Determine the [x, y] coordinate at the center of the cell enclosing the given text.  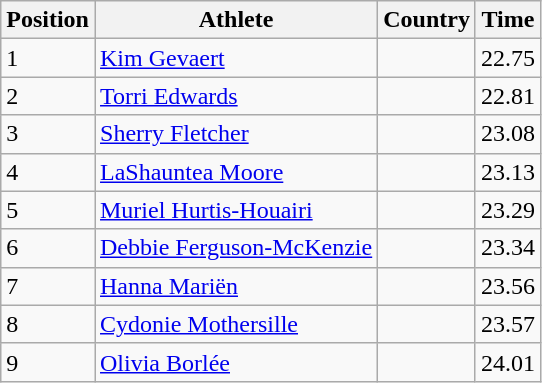
3 [48, 134]
Debbie Ferguson-McKenzie [236, 248]
1 [48, 58]
2 [48, 96]
23.57 [508, 324]
Olivia Borlée [236, 362]
Position [48, 20]
Kim Gevaert [236, 58]
23.34 [508, 248]
Country [427, 20]
Sherry Fletcher [236, 134]
Athlete [236, 20]
4 [48, 172]
23.08 [508, 134]
23.13 [508, 172]
LaShauntea Moore [236, 172]
Time [508, 20]
22.81 [508, 96]
8 [48, 324]
23.29 [508, 210]
22.75 [508, 58]
5 [48, 210]
6 [48, 248]
7 [48, 286]
23.56 [508, 286]
Muriel Hurtis-Houairi [236, 210]
Hanna Mariën [236, 286]
Torri Edwards [236, 96]
24.01 [508, 362]
Cydonie Mothersille [236, 324]
9 [48, 362]
